Identify which cell holds the provided text, then report its (x, y) central coordinate. 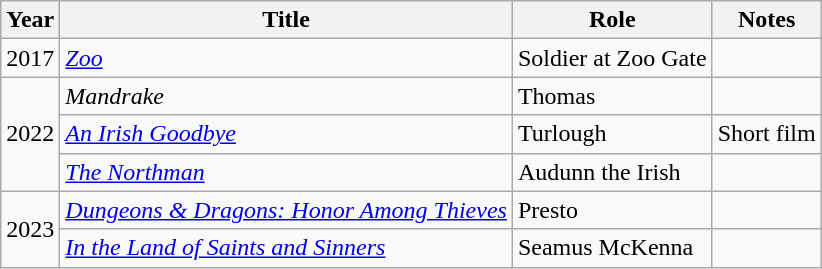
Role (612, 20)
Short film (766, 134)
Soldier at Zoo Gate (612, 58)
Year (30, 20)
Mandrake (286, 96)
Dungeons & Dragons: Honor Among Thieves (286, 210)
The Northman (286, 172)
Title (286, 20)
An Irish Goodbye (286, 134)
Notes (766, 20)
Presto (612, 210)
2023 (30, 229)
Audunn the Irish (612, 172)
Thomas (612, 96)
In the Land of Saints and Sinners (286, 248)
2017 (30, 58)
Turlough (612, 134)
2022 (30, 134)
Seamus McKenna (612, 248)
Zoo (286, 58)
